Find where the given text appears and provide that cell's center as [x, y] coordinate. 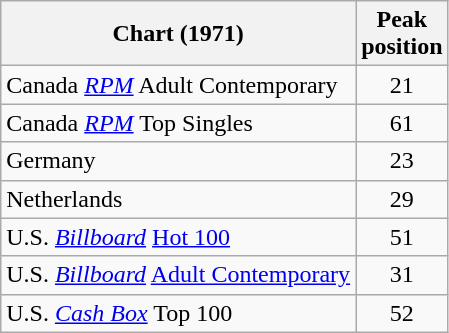
61 [402, 123]
Chart (1971) [178, 34]
21 [402, 85]
51 [402, 237]
Peakposition [402, 34]
Canada RPM Adult Contemporary [178, 85]
U.S. Billboard Hot 100 [178, 237]
Netherlands [178, 199]
U.S. Cash Box Top 100 [178, 313]
52 [402, 313]
Canada RPM Top Singles [178, 123]
31 [402, 275]
U.S. Billboard Adult Contemporary [178, 275]
23 [402, 161]
Germany [178, 161]
29 [402, 199]
